Detect which cell encompasses the target text, then output its (X, Y) center coordinate. 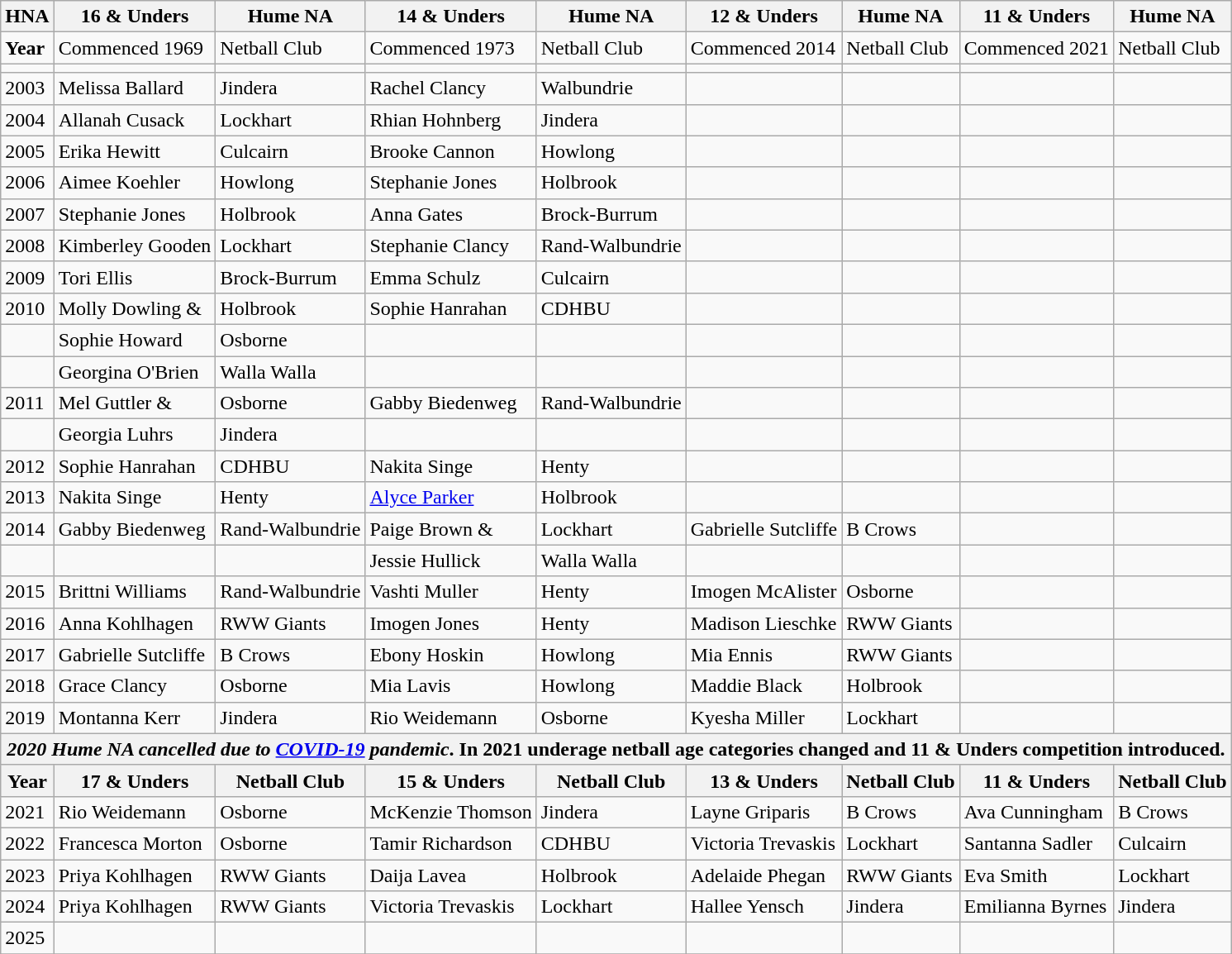
2017 (27, 655)
Mia Ennis (763, 655)
Layne Griparis (763, 812)
13 & Unders (763, 780)
2009 (27, 277)
Grace Clancy (135, 686)
2010 (27, 308)
Brooke Cannon (451, 151)
Vashti Muller (451, 592)
2005 (27, 151)
2011 (27, 403)
Ebony Hoskin (451, 655)
2006 (27, 183)
2012 (27, 466)
Mel Guttler & (135, 403)
Daija Lavea (451, 875)
Emma Schulz (451, 277)
Adelaide Phegan (763, 875)
2018 (27, 686)
15 & Unders (451, 780)
HNA (27, 17)
Molly Dowling & (135, 308)
12 & Unders (763, 17)
2022 (27, 843)
2015 (27, 592)
Brittni Williams (135, 592)
Tamir Richardson (451, 843)
Rhian Hohnberg (451, 120)
2021 (27, 812)
2023 (27, 875)
2014 (27, 529)
14 & Unders (451, 17)
Imogen McAlister (763, 592)
2020 Hume NA cancelled due to COVID-19 pandemic. In 2021 underage netball age categories changed and 11 & Unders competition introduced. (616, 749)
Commenced 1969 (135, 48)
2019 (27, 718)
Hallee Yensch (763, 907)
Melissa Ballard (135, 88)
2016 (27, 623)
2007 (27, 214)
Madison Lieschke (763, 623)
Allanah Cusack (135, 120)
Montanna Kerr (135, 718)
McKenzie Thomson (451, 812)
Aimee Koehler (135, 183)
2024 (27, 907)
Stephanie Clancy (451, 246)
Emilianna Byrnes (1036, 907)
Tori Ellis (135, 277)
Mia Lavis (451, 686)
2003 (27, 88)
2025 (27, 938)
2008 (27, 246)
2013 (27, 498)
Erika Hewitt (135, 151)
Walbundrie (611, 88)
Rachel Clancy (451, 88)
Alyce Parker (451, 498)
Commenced 1973 (451, 48)
Kimberley Gooden (135, 246)
Jessie Hullick (451, 560)
Imogen Jones (451, 623)
Anna Gates (451, 214)
Georgina O'Brien (135, 371)
Kyesha Miller (763, 718)
Georgia Luhrs (135, 435)
Sophie Howard (135, 340)
Commenced 2021 (1036, 48)
Paige Brown & (451, 529)
Ava Cunningham (1036, 812)
17 & Unders (135, 780)
Maddie Black (763, 686)
Commenced 2014 (763, 48)
2004 (27, 120)
Anna Kohlhagen (135, 623)
Santanna Sadler (1036, 843)
Francesca Morton (135, 843)
16 & Unders (135, 17)
Eva Smith (1036, 875)
